Pinpoint the cell where the given text exists, returning its (x, y) midpoint coordinate. 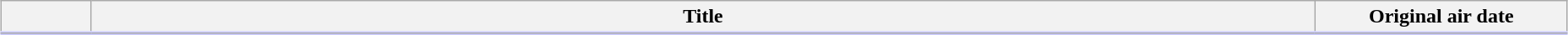
Title (703, 17)
Original air date (1441, 17)
